Return [x, y] of the center of cell containing provided text 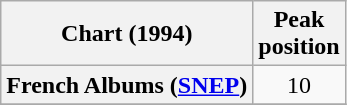
Peakposition [299, 34]
French Albums (SNEP) [127, 85]
Chart (1994) [127, 34]
10 [299, 85]
